Extract the [x, y] coordinate from the center of the cell holding the provided text.  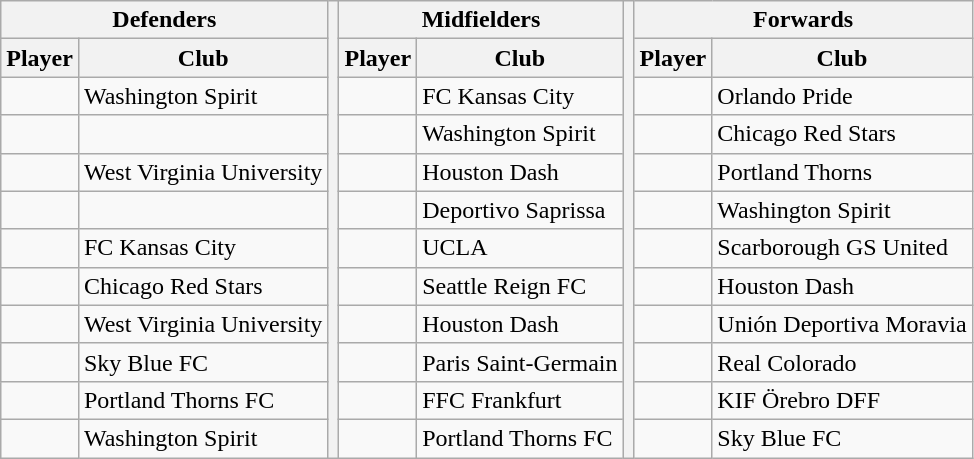
Seattle Reign FC [520, 286]
UCLA [520, 248]
Paris Saint-Germain [520, 362]
Unión Deportiva Moravia [842, 324]
FFC Frankfurt [520, 400]
Scarborough GS United [842, 248]
Real Colorado [842, 362]
Defenders [164, 20]
Forwards [803, 20]
Midfielders [481, 20]
Deportivo Saprissa [520, 210]
Orlando Pride [842, 96]
Portland Thorns [842, 172]
KIF Örebro DFF [842, 400]
